Return the (X, Y) coordinate for the center point of the cell that contains the specified text.  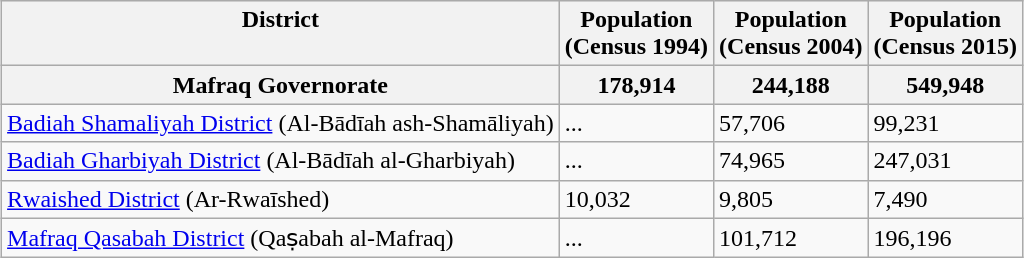
244,188 (791, 85)
196,196 (945, 238)
10,032 (636, 199)
Population(Census 2015) (945, 34)
99,231 (945, 123)
Badiah Shamaliyah District (Al-Bādīah ash-Shamāliyah) (281, 123)
247,031 (945, 161)
178,914 (636, 85)
Population(Census 1994) (636, 34)
7,490 (945, 199)
Mafraq Governorate (281, 85)
Mafraq Qasabah District (Qaṣabah al-Mafraq) (281, 238)
Badiah Gharbiyah District (Al-Bādīah al-Gharbiyah) (281, 161)
Rwaished District (Ar-Rwaīshed) (281, 199)
9,805 (791, 199)
549,948 (945, 85)
57,706 (791, 123)
74,965 (791, 161)
101,712 (791, 238)
District (281, 34)
Population(Census 2004) (791, 34)
